Return [x, y] of the center of cell containing provided text 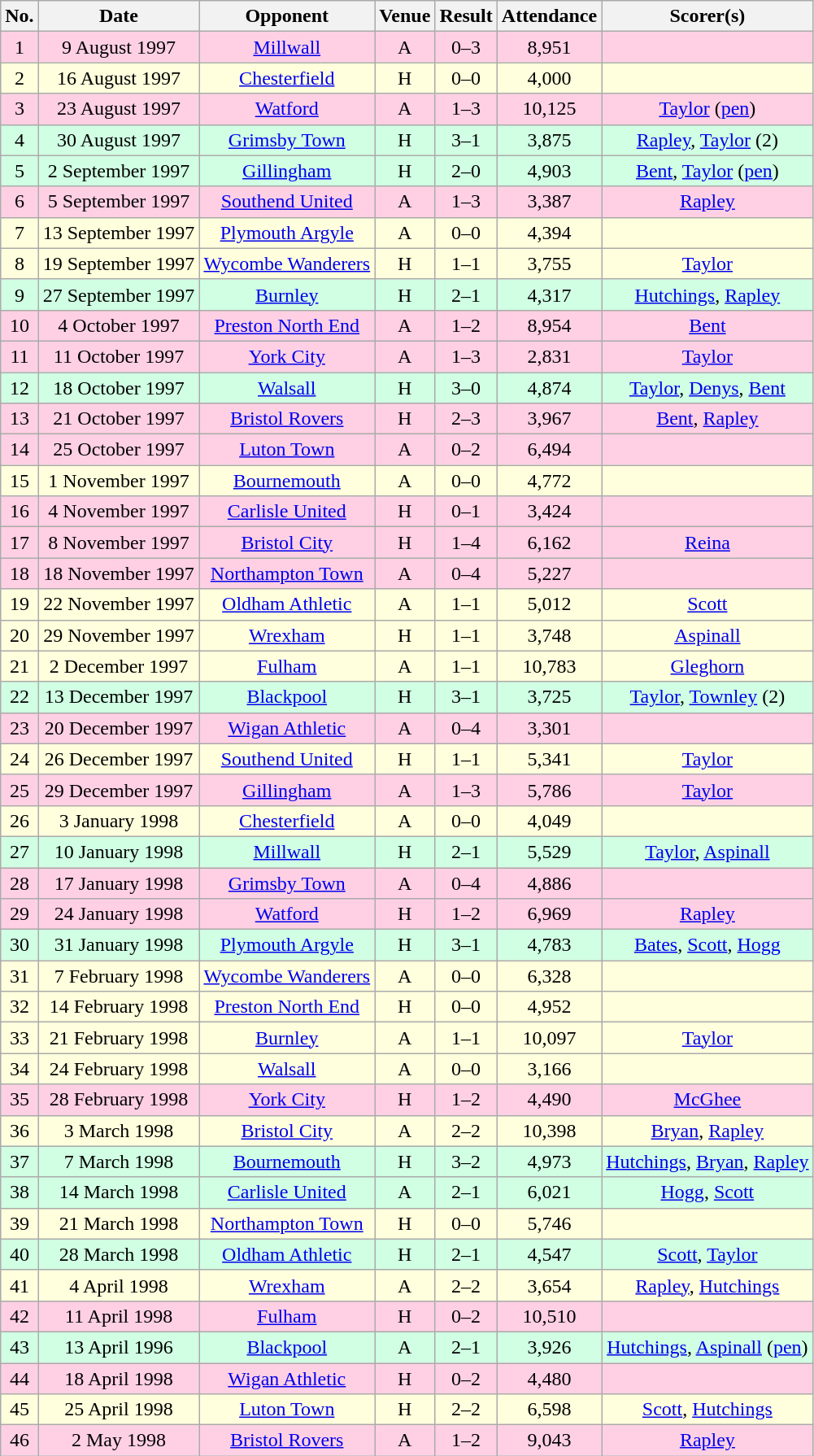
13 September 1997 [119, 233]
Bent, Rapley [707, 419]
Bryan, Rapley [707, 1131]
Bent [707, 325]
18 [20, 573]
3,748 [549, 635]
12 [20, 388]
Result [466, 16]
17 [20, 543]
20 [20, 635]
11 April 1998 [119, 1316]
17 January 1998 [119, 883]
10,510 [549, 1316]
Hutchings, Rapley [707, 294]
11 October 1997 [119, 356]
8,951 [549, 47]
4 October 1997 [119, 325]
46 [20, 1441]
13 April 1996 [119, 1347]
25 October 1997 [119, 450]
37 [20, 1162]
6,328 [549, 976]
9 [20, 294]
Taylor, Townley (2) [707, 697]
4 April 1998 [119, 1285]
3,755 [549, 264]
15 [20, 481]
34 [20, 1069]
7 March 1998 [119, 1162]
6 [20, 202]
3,387 [549, 202]
No. [20, 16]
32 [20, 1007]
27 [20, 852]
5,341 [549, 759]
3,967 [549, 419]
Taylor, Denys, Bent [707, 388]
Hogg, Scott [707, 1192]
3–0 [466, 388]
Taylor (pen) [707, 109]
4 November 1997 [119, 512]
Gleghorn [707, 666]
Bent, Taylor (pen) [707, 171]
Aspinall [707, 635]
4,317 [549, 294]
18 November 1997 [119, 573]
27 September 1997 [119, 294]
24 [20, 759]
Hutchings, Aspinall (pen) [707, 1347]
Venue [405, 16]
29 [20, 914]
2–0 [466, 171]
16 August 1997 [119, 78]
7 [20, 233]
25 [20, 790]
18 April 1998 [119, 1379]
0–3 [466, 47]
1 [20, 47]
24 February 1998 [119, 1069]
28 February 1998 [119, 1100]
4,783 [549, 945]
42 [20, 1316]
19 September 1997 [119, 264]
10 [20, 325]
6,598 [549, 1410]
Attendance [549, 16]
6,969 [549, 914]
31 [20, 976]
5,529 [549, 852]
41 [20, 1285]
3 January 1998 [119, 821]
40 [20, 1254]
39 [20, 1223]
6,494 [549, 450]
6,021 [549, 1192]
14 March 1998 [119, 1192]
13 [20, 419]
9 August 1997 [119, 47]
Bates, Scott, Hogg [707, 945]
28 [20, 883]
8 [20, 264]
24 January 1998 [119, 914]
38 [20, 1192]
Scott [707, 604]
23 [20, 728]
3–2 [466, 1162]
Scorer(s) [707, 16]
10,097 [549, 1038]
21 October 1997 [119, 419]
21 [20, 666]
Opponent [287, 16]
4 [20, 140]
Reina [707, 543]
4,049 [549, 821]
3,725 [549, 697]
33 [20, 1038]
44 [20, 1379]
4,903 [549, 171]
8 November 1997 [119, 543]
4,772 [549, 481]
7 February 1998 [119, 976]
22 [20, 697]
3 March 1998 [119, 1131]
21 March 1998 [119, 1223]
29 December 1997 [119, 790]
Rapley, Taylor (2) [707, 140]
2 December 1997 [119, 666]
16 [20, 512]
3,424 [549, 512]
4,547 [549, 1254]
10,783 [549, 666]
4,886 [549, 883]
28 March 1998 [119, 1254]
29 November 1997 [119, 635]
2 [20, 78]
3,926 [549, 1347]
14 [20, 450]
4,394 [549, 233]
13 December 1997 [119, 697]
14 February 1998 [119, 1007]
0–1 [466, 512]
26 [20, 821]
4,490 [549, 1100]
4,480 [549, 1379]
26 December 1997 [119, 759]
3,166 [549, 1069]
19 [20, 604]
4,952 [549, 1007]
30 August 1997 [119, 140]
3 [20, 109]
6,162 [549, 543]
Taylor, Aspinall [707, 852]
36 [20, 1131]
22 November 1997 [119, 604]
30 [20, 945]
5,227 [549, 573]
Rapley, Hutchings [707, 1285]
21 February 1998 [119, 1038]
8,954 [549, 325]
10 January 1998 [119, 852]
1 November 1997 [119, 481]
3,875 [549, 140]
Date [119, 16]
20 December 1997 [119, 728]
Hutchings, Bryan, Rapley [707, 1162]
Scott, Taylor [707, 1254]
4,874 [549, 388]
18 October 1997 [119, 388]
10,398 [549, 1131]
5,746 [549, 1223]
4,973 [549, 1162]
45 [20, 1410]
23 August 1997 [119, 109]
2 May 1998 [119, 1441]
2–3 [466, 419]
2,831 [549, 356]
5 September 1997 [119, 202]
5,786 [549, 790]
3,301 [549, 728]
31 January 1998 [119, 945]
1–4 [466, 543]
11 [20, 356]
9,043 [549, 1441]
2 September 1997 [119, 171]
35 [20, 1100]
3,654 [549, 1285]
10,125 [549, 109]
43 [20, 1347]
4,000 [549, 78]
McGhee [707, 1100]
25 April 1998 [119, 1410]
5 [20, 171]
Scott, Hutchings [707, 1410]
5,012 [549, 604]
